Provide the [x, y] coordinate of the cell's center where the given text is located.  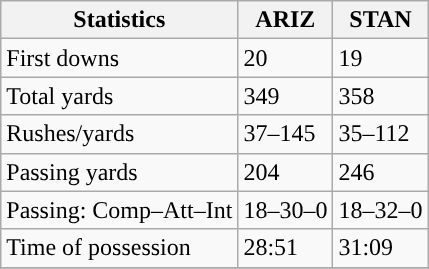
Time of possession [120, 248]
First downs [120, 58]
STAN [380, 20]
Passing yards [120, 172]
349 [286, 96]
19 [380, 58]
20 [286, 58]
35–112 [380, 134]
Rushes/yards [120, 134]
ARIZ [286, 20]
28:51 [286, 248]
Statistics [120, 20]
Passing: Comp–Att–Int [120, 210]
358 [380, 96]
31:09 [380, 248]
18–30–0 [286, 210]
Total yards [120, 96]
18–32–0 [380, 210]
246 [380, 172]
37–145 [286, 134]
204 [286, 172]
